Output the (X, Y) coordinate of the center of the cell containing the given text.  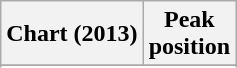
Chart (2013) (72, 34)
Peak position (189, 34)
